Locate the cell with the specified text and output its [X, Y] center coordinate. 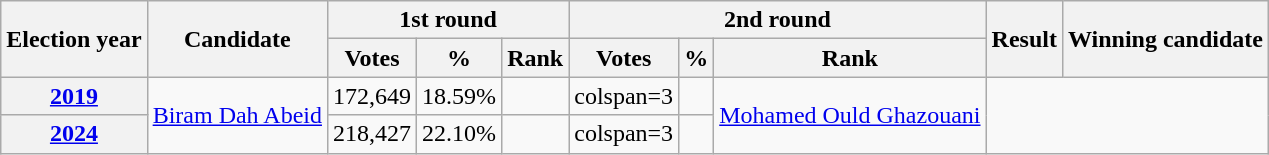
2024 [74, 134]
Biram Dah Abeid [237, 115]
1st round [448, 20]
2019 [74, 96]
172,649 [372, 96]
Election year [74, 39]
18.59% [460, 96]
Candidate [237, 39]
Result [1024, 39]
22.10% [460, 134]
218,427 [372, 134]
2nd round [778, 20]
Winning candidate [1165, 39]
Mohamed Ould Ghazouani [850, 115]
